Capture the cell that displays the provided text and extract its [X, Y] central coordinate. 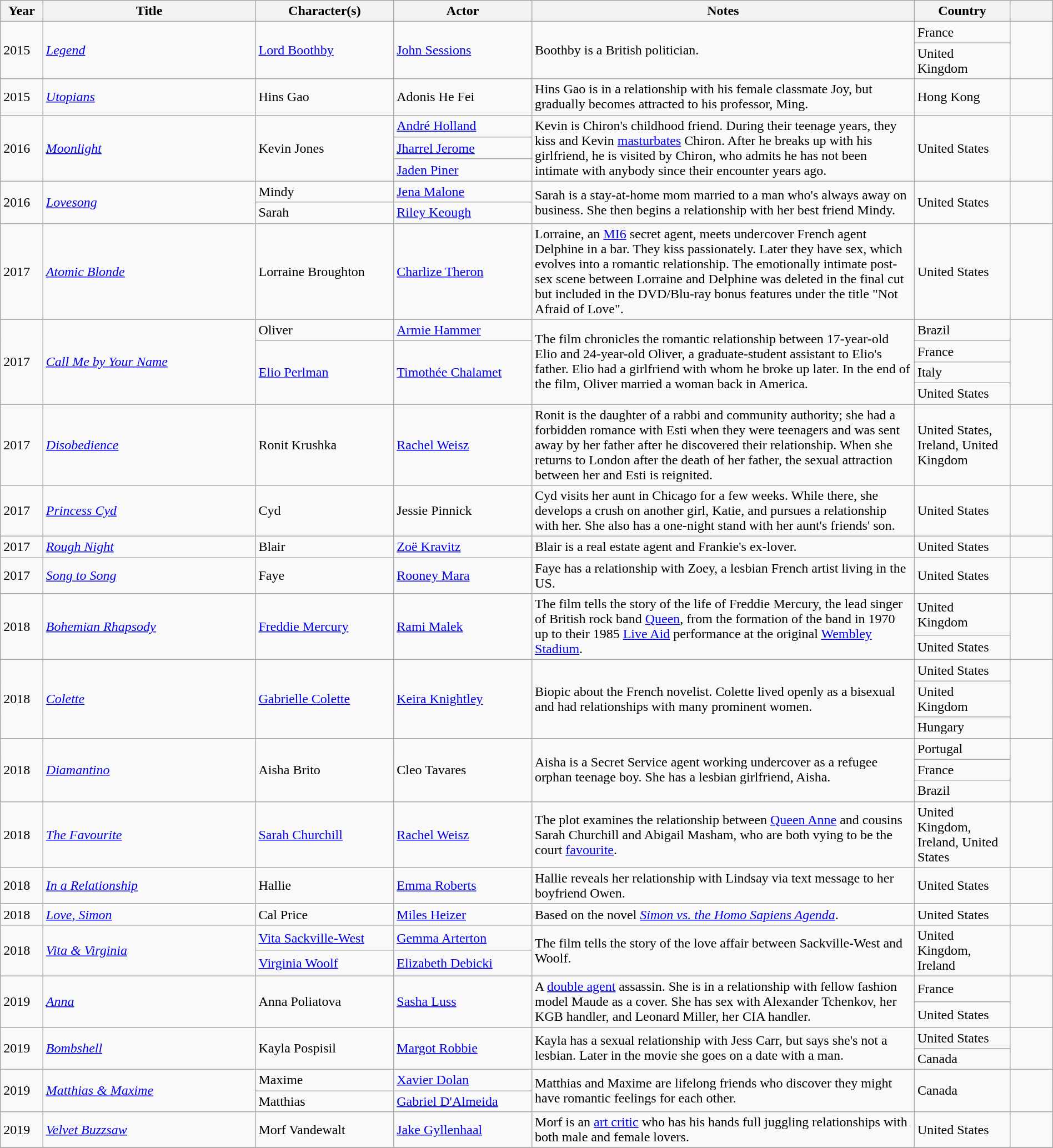
Hong Kong [962, 97]
Boothby is a British politician. [723, 50]
Kayla has a sexual relationship with Jess Carr, but says she's not a lesbian. Later in the movie she goes on a date with a man. [723, 1049]
Miles Heizer [463, 914]
Cleo Tavares [463, 770]
The plot examines the relationship between Queen Anne and cousins Sarah Churchill and Abigail Masham, who are both vying to be the court favourite. [723, 834]
Utopians [149, 97]
Gemma Arterton [463, 938]
Colette [149, 699]
Emma Roberts [463, 885]
Jake Gyllenhaal [463, 1130]
Jharrel Jerome [463, 148]
Morf Vandewalt [324, 1130]
Aisha Brito [324, 770]
Vita & Virginia [149, 950]
Xavier Dolan [463, 1080]
Notes [723, 11]
In a Relationship [149, 885]
Kayla Pospisil [324, 1049]
United Kingdom, Ireland [962, 950]
Love, Simon [149, 914]
Cal Price [324, 914]
John Sessions [463, 50]
Year [22, 11]
Morf is an art critic who has his hands full juggling relationships with both male and female lovers. [723, 1130]
Rooney Mara [463, 575]
Sarah [324, 213]
Matthias and Maxime are lifelong friends who discover they might have romantic feelings for each other. [723, 1091]
Country [962, 11]
Velvet Buzzsaw [149, 1130]
United Kingdom, Ireland, United States [962, 834]
Biopic about the French novelist. Colette lived openly as a bisexual and had relationships with many prominent women. [723, 699]
Bohemian Rhapsody [149, 626]
Armie Hammer [463, 330]
Mindy [324, 192]
Sarah is a stay-at-home mom married to a man who's always away on business. She then begins a relationship with her best friend Mindy. [723, 202]
Jaden Piner [463, 170]
Hins Gao [324, 97]
André Holland [463, 126]
Anna [149, 1001]
Elio Perlman [324, 372]
The film tells the story of the love affair between Sackville-West and Woolf. [723, 950]
Maxime [324, 1080]
Blair is a real estate agent and Frankie's ex-lover. [723, 547]
Kevin Jones [324, 148]
Hins Gao is in a relationship with his female classmate Joy, but gradually becomes attracted to his professor, Ming. [723, 97]
Princess Cyd [149, 511]
Jena Malone [463, 192]
Faye [324, 575]
Based on the novel Simon vs. the Homo Sapiens Agenda. [723, 914]
United States, Ireland, United Kingdom [962, 445]
Diamantino [149, 770]
Matthias [324, 1101]
Riley Keough [463, 213]
Lord Boothby [324, 50]
Bombshell [149, 1049]
Sarah Churchill [324, 834]
Jessie Pinnick [463, 511]
Lovesong [149, 202]
Cyd [324, 511]
Elizabeth Debicki [463, 963]
Italy [962, 372]
Virginia Woolf [324, 963]
Keira Knightley [463, 699]
Legend [149, 50]
Ronit Krushka [324, 445]
Gabrielle Colette [324, 699]
Matthias & Maxime [149, 1091]
Title [149, 11]
Blair [324, 547]
Sasha Luss [463, 1001]
Actor [463, 11]
Hallie [324, 885]
Timothée Chalamet [463, 372]
Charlize Theron [463, 271]
Freddie Mercury [324, 626]
Song to Song [149, 575]
Oliver [324, 330]
Adonis He Fei [463, 97]
Margot Robbie [463, 1049]
Gabriel D'Almeida [463, 1101]
Character(s) [324, 11]
Hallie reveals her relationship with Lindsay via text message to her boyfriend Owen. [723, 885]
Call Me by Your Name [149, 362]
Rami Malek [463, 626]
Atomic Blonde [149, 271]
Portugal [962, 749]
Disobedience [149, 445]
Anna Poliatova [324, 1001]
Zoë Kravitz [463, 547]
Rough Night [149, 547]
Moonlight [149, 148]
Lorraine Broughton [324, 271]
Vita Sackville-West [324, 938]
Faye has a relationship with Zoey, a lesbian French artist living in the US. [723, 575]
The Favourite [149, 834]
Aisha is a Secret Service agent working undercover as a refugee orphan teenage boy. She has a lesbian girlfriend, Aisha. [723, 770]
Hungary [962, 728]
